From the cell containing the given text, extract its center point as [X, Y] coordinate. 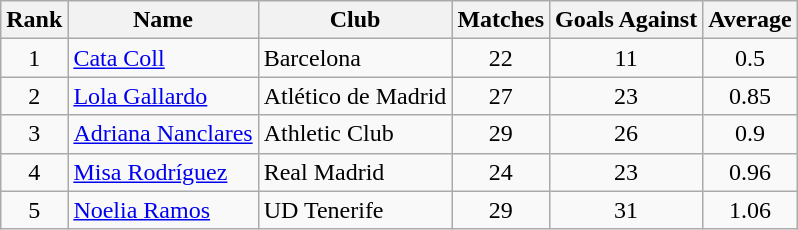
24 [501, 172]
Barcelona [355, 58]
3 [34, 134]
1.06 [750, 210]
Name [163, 20]
11 [626, 58]
0.96 [750, 172]
Atlético de Madrid [355, 96]
Matches [501, 20]
Cata Coll [163, 58]
27 [501, 96]
0.85 [750, 96]
Club [355, 20]
5 [34, 210]
Real Madrid [355, 172]
1 [34, 58]
Athletic Club [355, 134]
26 [626, 134]
0.9 [750, 134]
4 [34, 172]
22 [501, 58]
2 [34, 96]
Noelia Ramos [163, 210]
Average [750, 20]
Adriana Nanclares [163, 134]
Misa Rodríguez [163, 172]
UD Tenerife [355, 210]
31 [626, 210]
Lola Gallardo [163, 96]
Goals Against [626, 20]
Rank [34, 20]
0.5 [750, 58]
